Find where the given text appears and provide that cell's center as [X, Y] coordinate. 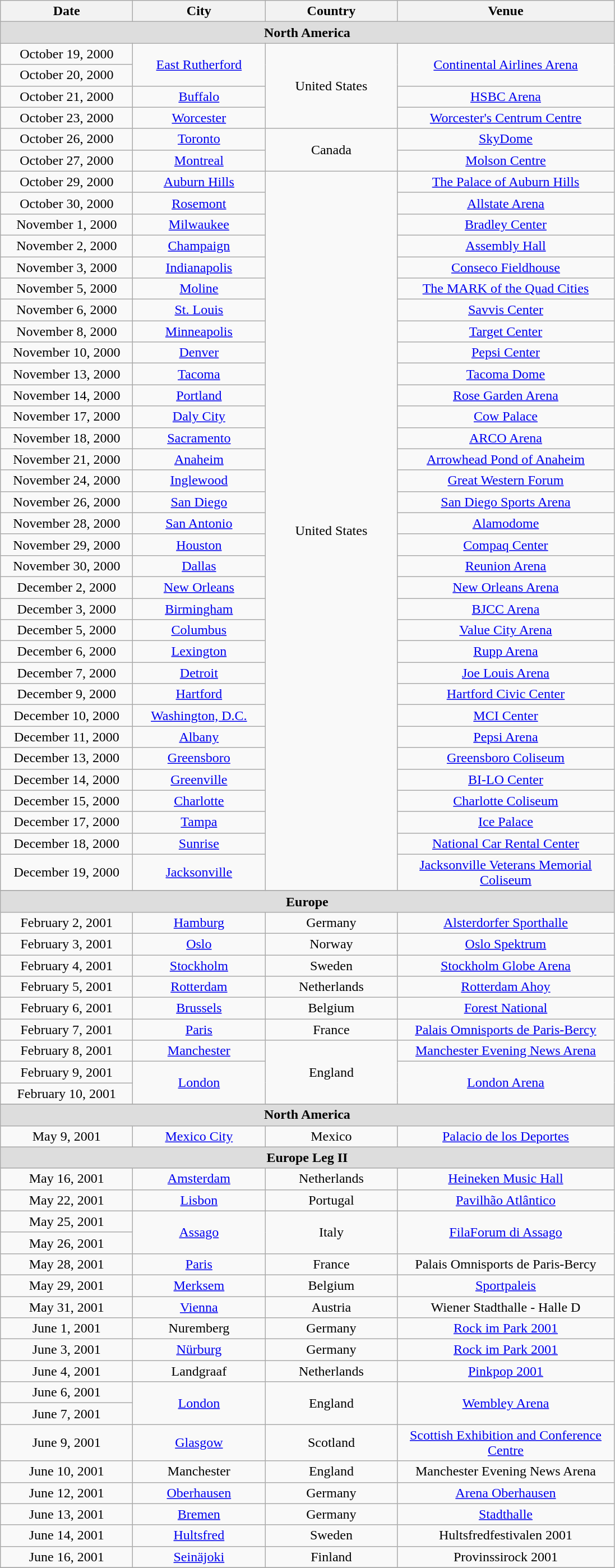
November 6, 2000 [67, 310]
May 25, 2001 [67, 1221]
October 19, 2000 [67, 54]
Sacramento [199, 438]
November 18, 2000 [67, 438]
November 21, 2000 [67, 459]
November 1, 2000 [67, 224]
December 6, 2000 [67, 652]
May 26, 2001 [67, 1243]
November 5, 2000 [67, 289]
Austria [331, 1307]
Washington, D.C. [199, 716]
October 21, 2000 [67, 96]
Scottish Exhibition and Conference Centre [506, 1442]
Stockholm Globe Arena [506, 965]
Oslo Spektrum [506, 944]
Italy [331, 1232]
Pepsi Center [506, 353]
Hartford [199, 694]
February 2, 2001 [67, 923]
Reunion Arena [506, 566]
Greensboro Coliseum [506, 758]
St. Louis [199, 310]
Worcester's Centrum Centre [506, 118]
National Car Rental Center [506, 843]
Allstate Arena [506, 203]
October 29, 2000 [67, 182]
Alsterdorfer Sporthalle [506, 923]
February 5, 2001 [67, 987]
Inglewood [199, 481]
Columbus [199, 630]
June 13, 2001 [67, 1514]
October 30, 2000 [67, 203]
East Rutherford [199, 64]
Minneapolis [199, 331]
December 19, 2000 [67, 873]
BI-LO Center [506, 780]
June 16, 2001 [67, 1557]
May 9, 2001 [67, 1136]
Jacksonville Veterans Memorial Coliseum [506, 873]
Oslo [199, 944]
Pavilhão Atlântico [506, 1200]
Tacoma [199, 374]
Oberhausen [199, 1493]
Charlotte Coliseum [506, 801]
MCI Center [506, 716]
June 7, 2001 [67, 1414]
City [199, 11]
November 3, 2000 [67, 268]
Hultsfred [199, 1535]
Sunrise [199, 843]
December 14, 2000 [67, 780]
FilaForum di Assago [506, 1232]
Wiener Stadthalle - Halle D [506, 1307]
Great Western Forum [506, 481]
June 6, 2001 [67, 1392]
Finland [331, 1557]
October 20, 2000 [67, 75]
December 3, 2000 [67, 608]
Jacksonville [199, 873]
Wembley Arena [506, 1403]
June 4, 2001 [67, 1371]
December 13, 2000 [67, 758]
Dallas [199, 566]
Seinäjoki [199, 1557]
Bradley Center [506, 224]
Auburn Hills [199, 182]
October 27, 2000 [67, 160]
February 3, 2001 [67, 944]
June 3, 2001 [67, 1350]
Portugal [331, 1200]
Assago [199, 1232]
Venue [506, 11]
San Antonio [199, 523]
Charlotte [199, 801]
Buffalo [199, 96]
November 26, 2000 [67, 502]
Lexington [199, 652]
Birmingham [199, 608]
Nuremberg [199, 1329]
Daly City [199, 417]
Rotterdam [199, 987]
Houston [199, 545]
The MARK of the Quad Cities [506, 289]
Anaheim [199, 459]
London Arena [506, 1083]
Value City Arena [506, 630]
November 14, 2000 [67, 395]
Merksem [199, 1285]
Rupp Arena [506, 652]
Moline [199, 289]
Heineken Music Hall [506, 1179]
Europe [307, 901]
Savvis Center [506, 310]
New Orleans Arena [506, 587]
Bremen [199, 1514]
Champaign [199, 246]
Palacio de los Deportes [506, 1136]
February 7, 2001 [67, 1030]
Rosemont [199, 203]
May 31, 2001 [67, 1307]
Pinkpop 2001 [506, 1371]
Arrowhead Pond of Anaheim [506, 459]
Amsterdam [199, 1179]
Scotland [331, 1442]
Indianapolis [199, 268]
December 15, 2000 [67, 801]
Joe Louis Arena [506, 673]
Denver [199, 353]
Greenville [199, 780]
Brussels [199, 1008]
Sportpaleis [506, 1285]
Tacoma Dome [506, 374]
February 4, 2001 [67, 965]
Rotterdam Ahoy [506, 987]
Compaq Center [506, 545]
June 14, 2001 [67, 1535]
Landgraaf [199, 1371]
November 17, 2000 [67, 417]
June 9, 2001 [67, 1442]
December 9, 2000 [67, 694]
December 2, 2000 [67, 587]
December 7, 2000 [67, 673]
November 10, 2000 [67, 353]
October 26, 2000 [67, 139]
May 16, 2001 [67, 1179]
Forest National [506, 1008]
February 9, 2001 [67, 1072]
June 12, 2001 [67, 1493]
November 28, 2000 [67, 523]
Date [67, 11]
Tampa [199, 822]
Ice Palace [506, 822]
Continental Airlines Arena [506, 64]
February 10, 2001 [67, 1094]
November 24, 2000 [67, 481]
Glasgow [199, 1442]
Norway [331, 944]
November 29, 2000 [67, 545]
Hultsfredfestivalen 2001 [506, 1535]
Assembly Hall [506, 246]
Milwaukee [199, 224]
Toronto [199, 139]
December 10, 2000 [67, 716]
Stockholm [199, 965]
November 8, 2000 [67, 331]
December 11, 2000 [67, 737]
Portland [199, 395]
Molson Centre [506, 160]
New Orleans [199, 587]
June 1, 2001 [67, 1329]
Rose Garden Arena [506, 395]
Stadthalle [506, 1514]
Europe Leg II [307, 1157]
June 10, 2001 [67, 1472]
The Palace of Auburn Hills [506, 182]
Alamodome [506, 523]
San Diego [199, 502]
Mexico City [199, 1136]
Conseco Fieldhouse [506, 268]
May 29, 2001 [67, 1285]
Cow Palace [506, 417]
Albany [199, 737]
November 2, 2000 [67, 246]
BJCC Arena [506, 608]
February 8, 2001 [67, 1051]
Montreal [199, 160]
November 13, 2000 [67, 374]
ARCO Arena [506, 438]
Mexico [331, 1136]
Nürburg [199, 1350]
Target Center [506, 331]
Pepsi Arena [506, 737]
May 28, 2001 [67, 1264]
February 6, 2001 [67, 1008]
Lisbon [199, 1200]
Provinssirock 2001 [506, 1557]
December 17, 2000 [67, 822]
HSBC Arena [506, 96]
October 23, 2000 [67, 118]
Vienna [199, 1307]
November 30, 2000 [67, 566]
Hartford Civic Center [506, 694]
December 5, 2000 [67, 630]
Greensboro [199, 758]
Country [331, 11]
Hamburg [199, 923]
Detroit [199, 673]
Worcester [199, 118]
December 18, 2000 [67, 843]
San Diego Sports Arena [506, 502]
Canada [331, 150]
SkyDome [506, 139]
May 22, 2001 [67, 1200]
Arena Oberhausen [506, 1493]
